For the text-containing cell, return its midpoint in [x, y] coordinate format. 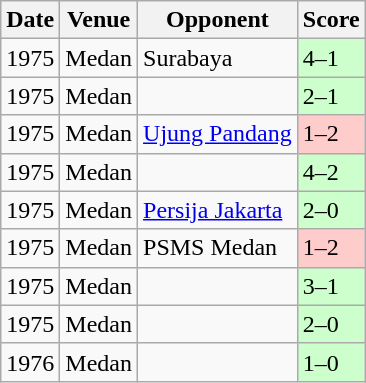
3–1 [331, 286]
1976 [30, 362]
Surabaya [218, 58]
Score [331, 20]
Ujung Pandang [218, 134]
Persija Jakarta [218, 210]
4–2 [331, 172]
Venue [99, 20]
Opponent [218, 20]
4–1 [331, 58]
PSMS Medan [218, 248]
1–0 [331, 362]
Date [30, 20]
2–1 [331, 96]
